Determine the (x, y) coordinate at the center of the cell enclosing the given text.  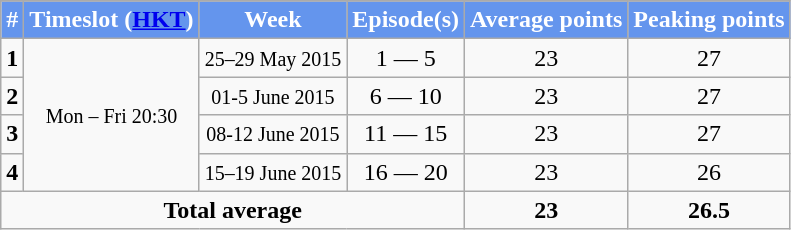
1 (12, 58)
Average points (546, 20)
25–29 May 2015 (273, 58)
Peaking points (709, 20)
Week (273, 20)
26.5 (709, 210)
Timeslot (HKT) (112, 20)
16 — 20 (406, 172)
1 — 5 (406, 58)
26 (709, 172)
Total average (233, 210)
# (12, 20)
15–19 June 2015 (273, 172)
Episode(s) (406, 20)
01-5 June 2015 (273, 96)
6 — 10 (406, 96)
4 (12, 172)
Mon – Fri 20:30 (112, 115)
3 (12, 134)
08-12 June 2015 (273, 134)
2 (12, 96)
11 — 15 (406, 134)
